Pinpoint the cell where the given text exists, returning its [x, y] midpoint coordinate. 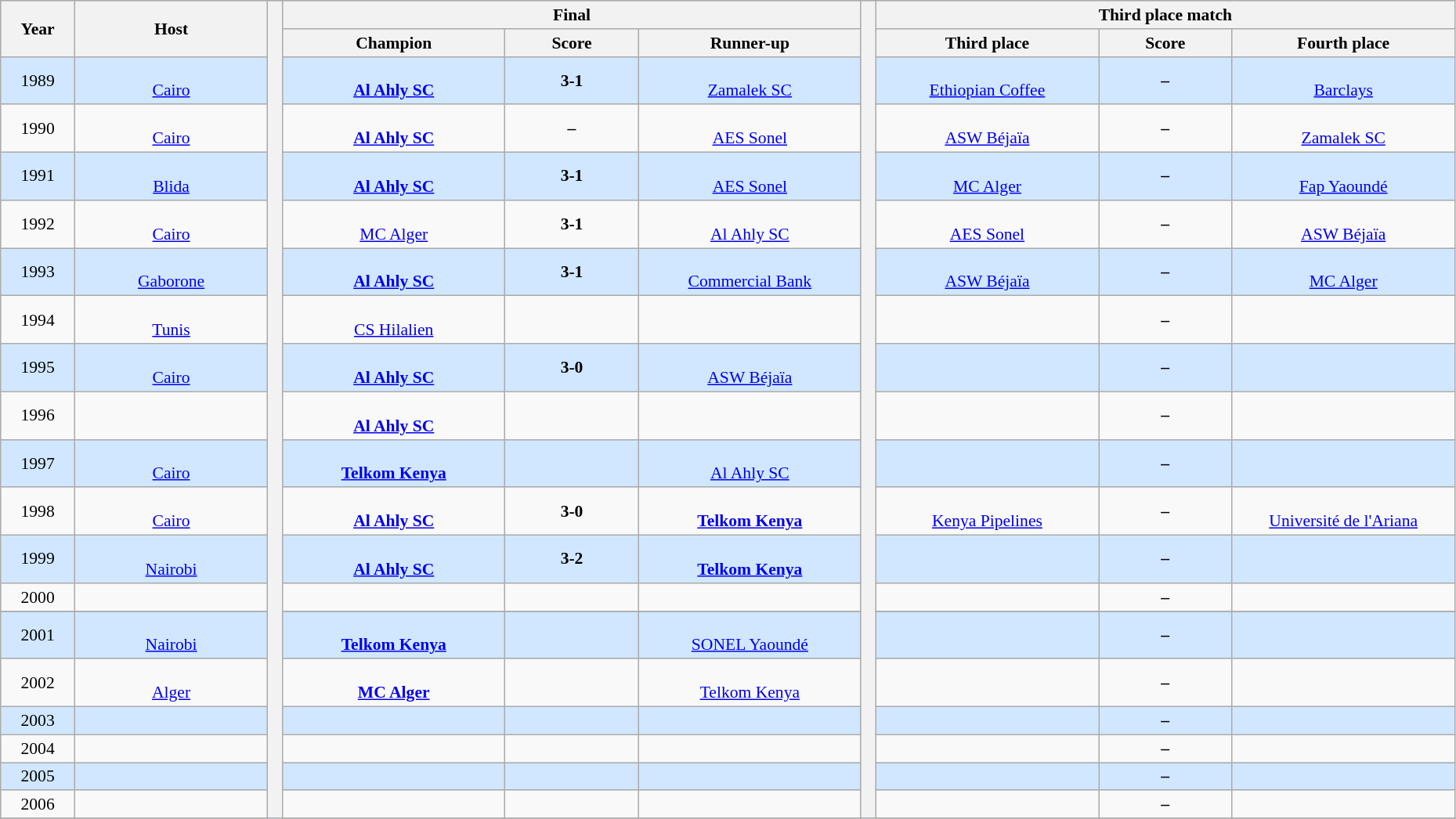
Barclays [1343, 80]
1995 [38, 368]
SONEL Yaoundé [750, 634]
Runner-up [750, 43]
2002 [38, 683]
Fap Yaoundé [1343, 177]
1997 [38, 464]
Gaborone [171, 272]
2004 [38, 749]
1991 [38, 177]
2006 [38, 805]
Final [572, 15]
1999 [38, 559]
1992 [38, 224]
1996 [38, 415]
1994 [38, 319]
Fourth place [1343, 43]
CS Hilalien [394, 319]
Tunis [171, 319]
3-2 [572, 559]
2001 [38, 634]
Kenya Pipelines [987, 512]
2003 [38, 721]
1989 [38, 80]
Alger [171, 683]
Champion [394, 43]
Third place [987, 43]
Commercial Bank [750, 272]
2005 [38, 777]
Third place match [1165, 15]
Ethiopian Coffee [987, 80]
1993 [38, 272]
Year [38, 28]
2000 [38, 597]
Blida [171, 177]
1990 [38, 128]
Université de l'Ariana [1343, 512]
1998 [38, 512]
Host [171, 28]
